Scan for the cell matching the given text and deliver its (x, y) coordinate at center. 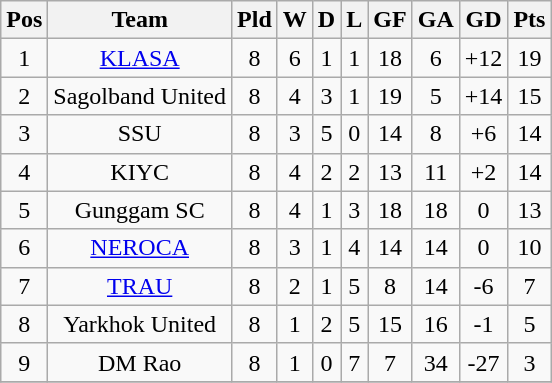
Pts (530, 20)
+14 (484, 96)
SSU (140, 134)
-27 (484, 362)
L (354, 20)
+12 (484, 58)
NEROCA (140, 248)
Yarkhok United (140, 324)
-6 (484, 286)
16 (436, 324)
KIYC (140, 172)
KLASA (140, 58)
+2 (484, 172)
11 (436, 172)
W (294, 20)
Gunggam SC (140, 210)
GD (484, 20)
GA (436, 20)
GF (390, 20)
34 (436, 362)
Sagolband United (140, 96)
-1 (484, 324)
9 (24, 362)
+6 (484, 134)
D (326, 20)
TRAU (140, 286)
DM Rao (140, 362)
10 (530, 248)
Team (140, 20)
Pos (24, 20)
Pld (255, 20)
